Detect which cell encompasses the target text, then output its (x, y) center coordinate. 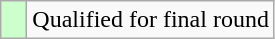
Qualified for final round (151, 20)
